Find where the given text appears and provide that cell's center as [x, y] coordinate. 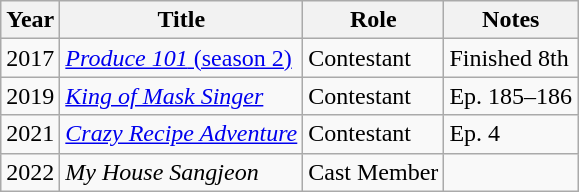
2021 [30, 134]
Crazy Recipe Adventure [182, 134]
2019 [30, 96]
Finished 8th [511, 58]
2017 [30, 58]
2022 [30, 172]
King of Mask Singer [182, 96]
Title [182, 20]
Notes [511, 20]
Ep. 185–186 [511, 96]
My House Sangjeon [182, 172]
Ep. 4 [511, 134]
Role [374, 20]
Produce 101 (season 2) [182, 58]
Year [30, 20]
Cast Member [374, 172]
